Locate the cell with the specified text and output its [x, y] center coordinate. 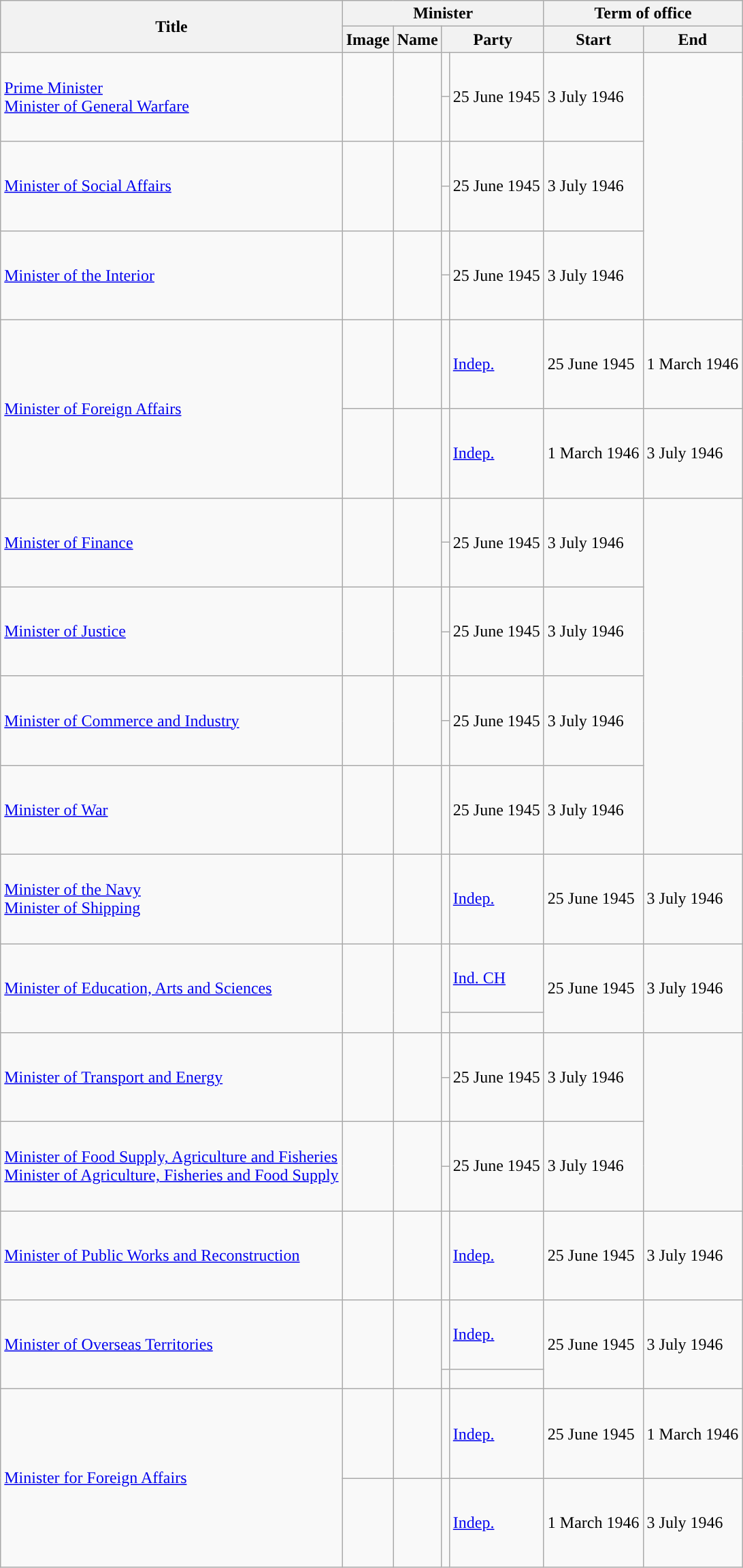
Minister of Social Affairs [171, 186]
Party [493, 39]
Prime Minister Minister of General Warfare [171, 97]
Title [171, 27]
Image [367, 39]
Minister of War [171, 809]
Minister of the Interior [171, 275]
Minister of Education, Arts and Sciences [171, 989]
Term of office [642, 14]
Minister of Finance [171, 543]
Minister of Food Supply, Agriculture and Fisheries Minister of Agriculture, Fisheries and Food Supply [171, 1167]
Minister of Foreign Affairs [171, 409]
Minister of the Navy Minister of Shipping [171, 899]
Minister of Public Works and Reconstruction [171, 1255]
Minister for Foreign Affairs [171, 1478]
Minister of Transport and Energy [171, 1077]
Minister of Overseas Territories [171, 1345]
Start [593, 39]
Minister [443, 14]
Minister of Justice [171, 631]
Name [418, 39]
Ind. CH [497, 978]
Minister of Commerce and Industry [171, 721]
End [693, 39]
